Extract the [X, Y] coordinate from the center of the cell holding the provided text.  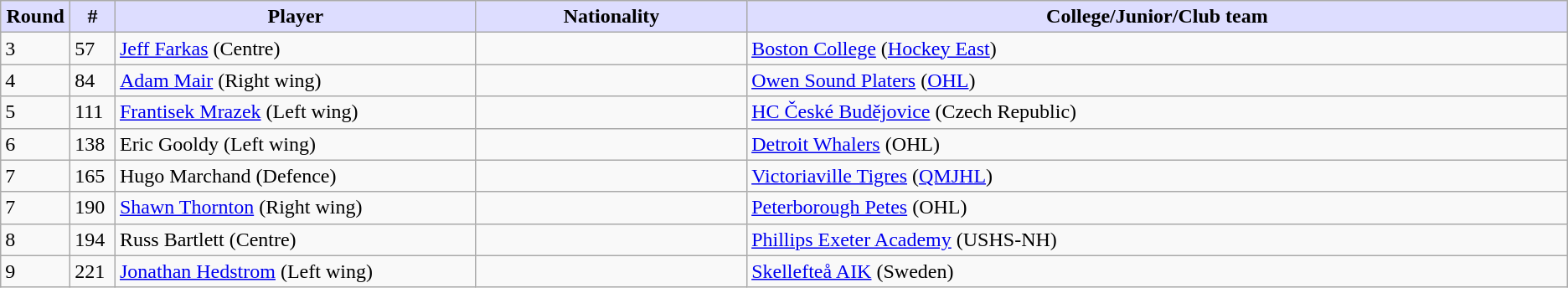
190 [93, 208]
138 [93, 144]
6 [35, 144]
9 [35, 271]
Hugo Marchand (Defence) [295, 176]
3 [35, 49]
8 [35, 239]
221 [93, 271]
Phillips Exeter Academy (USHS-NH) [1158, 239]
Boston College (Hockey East) [1158, 49]
5 [35, 112]
Russ Bartlett (Centre) [295, 239]
Victoriaville Tigres (QMJHL) [1158, 176]
College/Junior/Club team [1158, 17]
Peterborough Petes (OHL) [1158, 208]
Jonathan Hedstrom (Left wing) [295, 271]
HC České Budějovice (Czech Republic) [1158, 112]
Frantisek Mrazek (Left wing) [295, 112]
# [93, 17]
Round [35, 17]
4 [35, 80]
111 [93, 112]
57 [93, 49]
Shawn Thornton (Right wing) [295, 208]
Detroit Whalers (OHL) [1158, 144]
165 [93, 176]
194 [93, 239]
Owen Sound Platers (OHL) [1158, 80]
Skellefteå AIK (Sweden) [1158, 271]
Eric Gooldy (Left wing) [295, 144]
Jeff Farkas (Centre) [295, 49]
Nationality [611, 17]
84 [93, 80]
Player [295, 17]
Adam Mair (Right wing) [295, 80]
